Capture the cell that displays the provided text and extract its [X, Y] central coordinate. 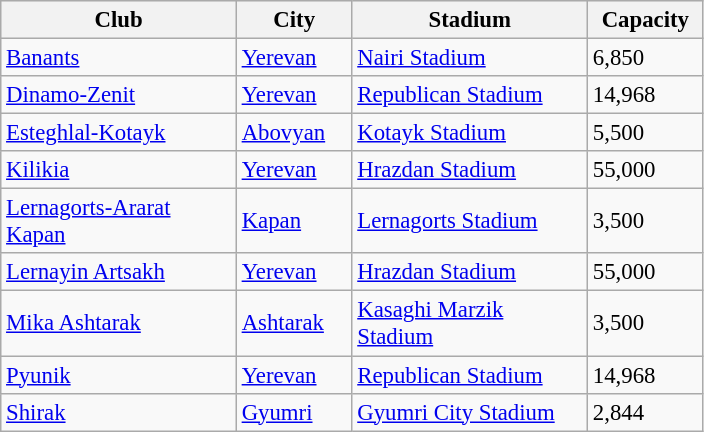
Gyumri [294, 412]
Gyumri City Stadium [470, 412]
Banants [119, 58]
6,850 [646, 58]
Stadium [470, 20]
Kapan [294, 222]
Lernagorts Stadium [470, 222]
5,500 [646, 133]
Kotayk Stadium [470, 133]
Dinamo-Zenit [119, 95]
Shirak [119, 412]
City [294, 20]
Esteghlal-Kotayk [119, 133]
Capacity [646, 20]
2,844 [646, 412]
Nairi Stadium [470, 58]
Kasaghi Marzik Stadium [470, 324]
Pyunik [119, 375]
Lernayin Artsakh [119, 273]
Abovyan [294, 133]
Lernagorts-Ararat Kapan [119, 222]
Mika Ashtarak [119, 324]
Kilikia [119, 170]
Ashtarak [294, 324]
Club [119, 20]
